Extract the (X, Y) coordinate from the center of the cell holding the provided text.  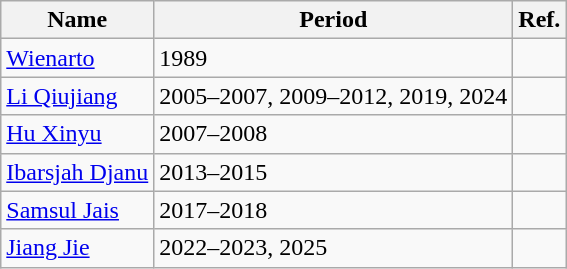
2013–2015 (334, 172)
1989 (334, 58)
Ibarsjah Djanu (78, 172)
2005–2007, 2009–2012, 2019, 2024 (334, 96)
2022–2023, 2025 (334, 248)
Period (334, 20)
Name (78, 20)
Wienarto (78, 58)
Jiang Jie (78, 248)
Hu Xinyu (78, 134)
2017–2018 (334, 210)
Ref. (540, 20)
Samsul Jais (78, 210)
Li Qiujiang (78, 96)
2007–2008 (334, 134)
